Output the [X, Y] coordinate of the center of the cell containing the given text.  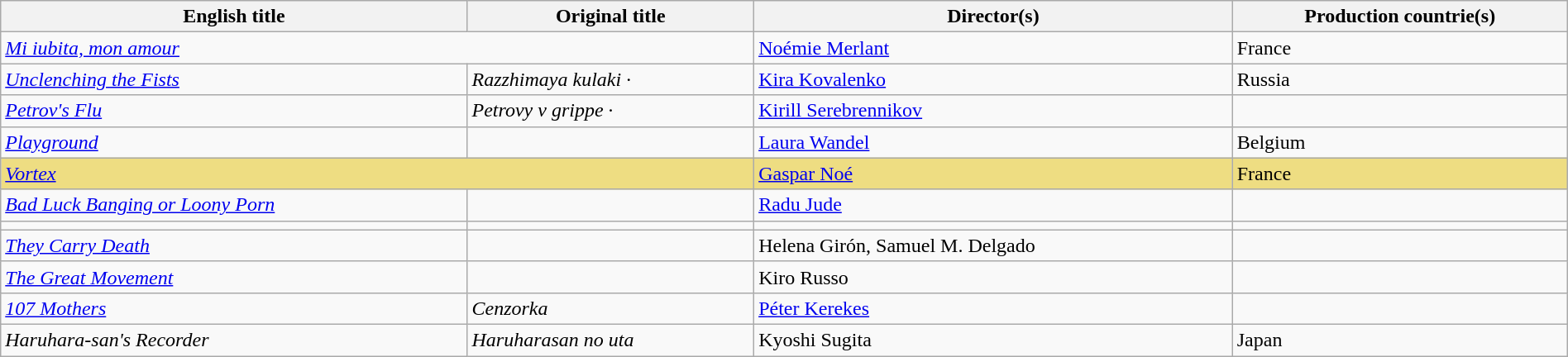
Belgium [1399, 142]
The Great Movement [234, 277]
Bad Luck Banging or Loony Porn [234, 205]
English title [234, 17]
They Carry Death [234, 245]
Radu Jude [994, 205]
Vortex [377, 174]
Haruharasan no uta [610, 340]
Helena Girón, Samuel M. Delgado [994, 245]
Japan [1399, 340]
Kira Kovalenko [994, 79]
Unclenching the Fists [234, 79]
107 Mothers [234, 308]
Kirill Serebrennikov [994, 111]
Petrov's Flu [234, 111]
Razzhimaya kulaki · [610, 79]
Director(s) [994, 17]
Petrovy v grippe · [610, 111]
Kyoshi Sugita [994, 340]
Original title [610, 17]
Gaspar Noé [994, 174]
Russia [1399, 79]
Péter Kerekes [994, 308]
Playground [234, 142]
Production countrie(s) [1399, 17]
Kiro Russo [994, 277]
Noémie Merlant [994, 48]
Mi iubita, mon amour [377, 48]
Laura Wandel [994, 142]
Haruhara-san's Recorder [234, 340]
Cenzorka [610, 308]
